Scan for the cell matching the given text and deliver its (x, y) coordinate at center. 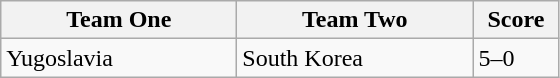
Score (516, 20)
Team Two (355, 20)
Team One (119, 20)
5–0 (516, 58)
Yugoslavia (119, 58)
South Korea (355, 58)
